Detect which cell encompasses the target text, then output its (X, Y) center coordinate. 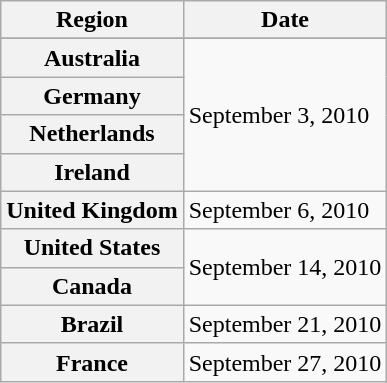
Date (285, 20)
Australia (92, 58)
United Kingdom (92, 210)
Netherlands (92, 134)
France (92, 362)
September 21, 2010 (285, 324)
September 14, 2010 (285, 267)
September 3, 2010 (285, 115)
Region (92, 20)
Ireland (92, 172)
Canada (92, 286)
September 6, 2010 (285, 210)
Brazil (92, 324)
United States (92, 248)
September 27, 2010 (285, 362)
Germany (92, 96)
